Return the [x, y] coordinate for the center point of the cell that contains the specified text.  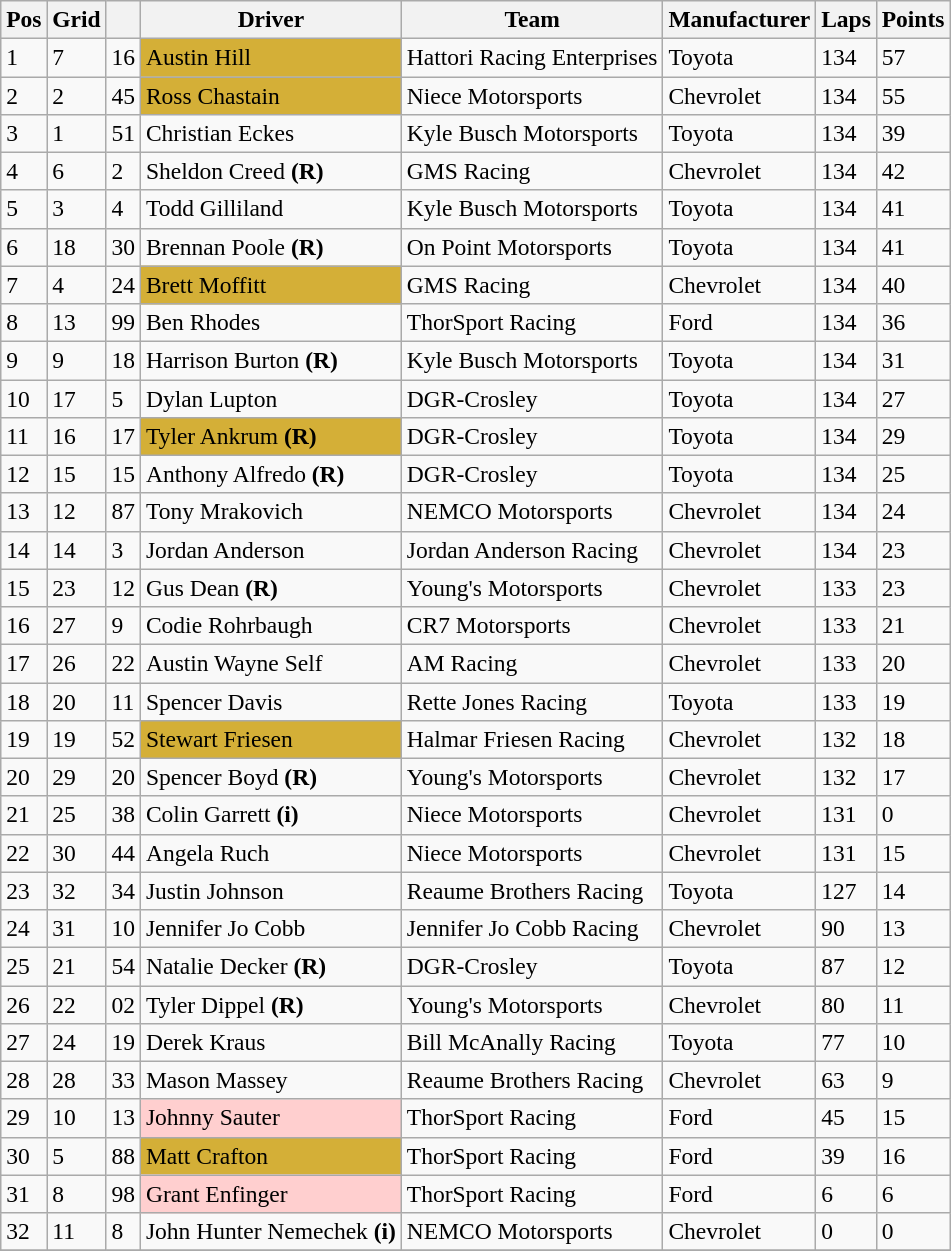
42 [913, 171]
Tyler Ankrum (R) [270, 436]
88 [123, 1156]
Laps [846, 19]
40 [913, 285]
Dylan Lupton [270, 398]
Johnny Sauter [270, 1118]
Grid [76, 19]
Natalie Decker (R) [270, 966]
Jennifer Jo Cobb [270, 928]
Justin Johnson [270, 891]
John Hunter Nemechek (i) [270, 1231]
Angela Ruch [270, 853]
36 [913, 322]
Brett Moffitt [270, 285]
Brennan Poole (R) [270, 247]
Tyler Dippel (R) [270, 1004]
63 [846, 1080]
Austin Hill [270, 57]
44 [123, 853]
AM Racing [532, 663]
Ben Rhodes [270, 322]
34 [123, 891]
Rette Jones Racing [532, 701]
Pos [24, 19]
Halmar Friesen Racing [532, 739]
33 [123, 1080]
Bill McAnally Racing [532, 1042]
Jordan Anderson Racing [532, 550]
Derek Kraus [270, 1042]
51 [123, 133]
Jordan Anderson [270, 550]
Driver [270, 19]
Codie Rohrbaugh [270, 625]
Jennifer Jo Cobb Racing [532, 928]
Todd Gilliland [270, 209]
Gus Dean (R) [270, 588]
Tony Mrakovich [270, 512]
02 [123, 1004]
Mason Massey [270, 1080]
Spencer Davis [270, 701]
Manufacturer [740, 19]
Christian Eckes [270, 133]
55 [913, 95]
52 [123, 739]
Austin Wayne Self [270, 663]
Colin Garrett (i) [270, 815]
Sheldon Creed (R) [270, 171]
Team [532, 19]
Harrison Burton (R) [270, 360]
Grant Enfinger [270, 1194]
99 [123, 322]
CR7 Motorsports [532, 625]
38 [123, 815]
54 [123, 966]
Anthony Alfredo (R) [270, 474]
77 [846, 1042]
90 [846, 928]
Spencer Boyd (R) [270, 777]
On Point Motorsports [532, 247]
Stewart Friesen [270, 739]
Matt Crafton [270, 1156]
80 [846, 1004]
127 [846, 891]
98 [123, 1194]
Points [913, 19]
57 [913, 57]
Ross Chastain [270, 95]
Hattori Racing Enterprises [532, 57]
